Provide the [X, Y] coordinate of the cell's center where the given text is located.  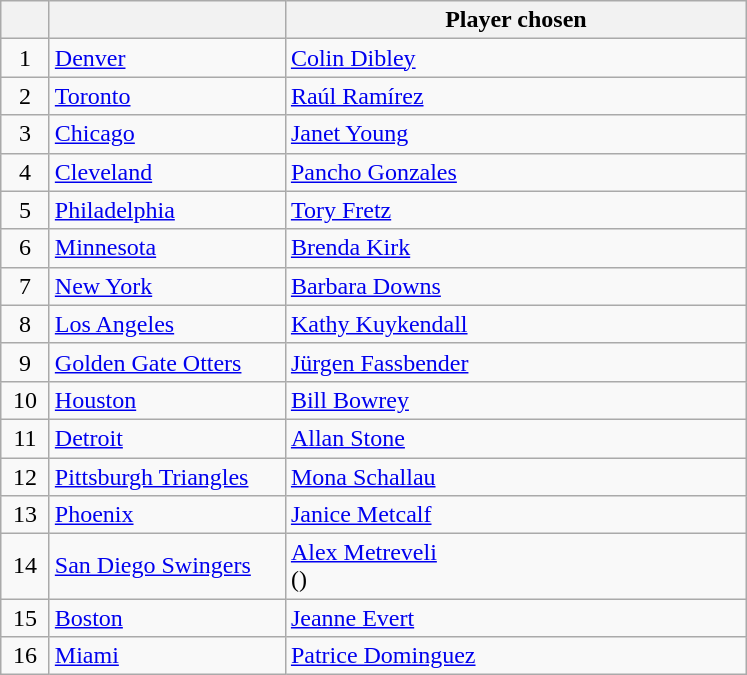
Boston [167, 618]
14 [26, 566]
Janet Young [516, 134]
13 [26, 515]
5 [26, 210]
7 [26, 286]
12 [26, 477]
Jürgen Fassbender [516, 362]
Colin Dibley [516, 58]
Miami [167, 656]
Toronto [167, 96]
Kathy Kuykendall [516, 324]
Alex Metreveli() [516, 566]
Mona Schallau [516, 477]
Los Angeles [167, 324]
9 [26, 362]
4 [26, 172]
Philadelphia [167, 210]
Brenda Kirk [516, 248]
Detroit [167, 438]
3 [26, 134]
Denver [167, 58]
Tory Fretz [516, 210]
16 [26, 656]
1 [26, 58]
Barbara Downs [516, 286]
Bill Bowrey [516, 400]
Raúl Ramírez [516, 96]
San Diego Swingers [167, 566]
Golden Gate Otters [167, 362]
Player chosen [516, 20]
Chicago [167, 134]
Pittsburgh Triangles [167, 477]
Jeanne Evert [516, 618]
6 [26, 248]
Cleveland [167, 172]
2 [26, 96]
Phoenix [167, 515]
Allan Stone [516, 438]
10 [26, 400]
Janice Metcalf [516, 515]
11 [26, 438]
15 [26, 618]
New York [167, 286]
Houston [167, 400]
Patrice Dominguez [516, 656]
Pancho Gonzales [516, 172]
8 [26, 324]
Minnesota [167, 248]
